Scan for the cell matching the given text and deliver its (X, Y) coordinate at center. 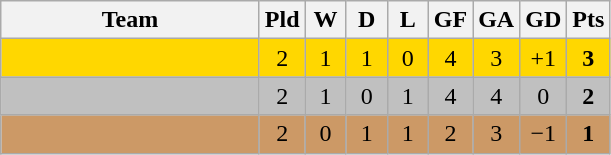
−1 (544, 134)
W (326, 20)
GA (496, 20)
GD (544, 20)
GF (450, 20)
Pld (282, 20)
L (408, 20)
Pts (588, 20)
D (366, 20)
+1 (544, 58)
Team (130, 20)
